For the text-containing cell, return its midpoint in [x, y] coordinate format. 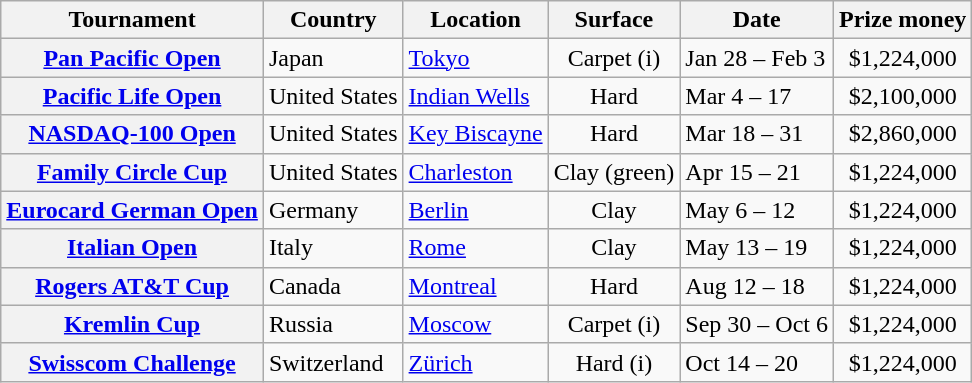
Pan Pacific Open [132, 58]
May 6 – 12 [757, 210]
Family Circle Cup [132, 172]
Jan 28 – Feb 3 [757, 58]
Indian Wells [476, 96]
Berlin [476, 210]
Germany [333, 210]
Oct 14 – 20 [757, 362]
Apr 15 – 21 [757, 172]
Hard (i) [614, 362]
Aug 12 – 18 [757, 286]
Key Biscayne [476, 134]
Italian Open [132, 248]
Prize money [903, 20]
Russia [333, 324]
Rogers AT&T Cup [132, 286]
Surface [614, 20]
$2,860,000 [903, 134]
Kremlin Cup [132, 324]
NASDAQ-100 Open [132, 134]
Country [333, 20]
Charleston [476, 172]
Tournament [132, 20]
Date [757, 20]
Italy [333, 248]
Tokyo [476, 58]
Montreal [476, 286]
Eurocard German Open [132, 210]
Switzerland [333, 362]
Location [476, 20]
Pacific Life Open [132, 96]
Clay (green) [614, 172]
Japan [333, 58]
May 13 – 19 [757, 248]
Mar 4 – 17 [757, 96]
$2,100,000 [903, 96]
Swisscom Challenge [132, 362]
Zürich [476, 362]
Sep 30 – Oct 6 [757, 324]
Moscow [476, 324]
Canada [333, 286]
Rome [476, 248]
Mar 18 – 31 [757, 134]
